Scan for the cell matching the given text and deliver its (x, y) coordinate at center. 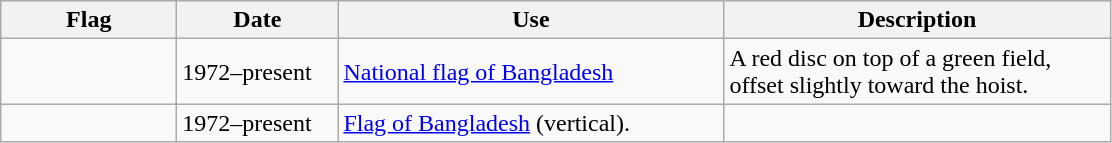
Flag (89, 20)
Use (531, 20)
A red disc on top of a green field, offset slightly toward the hoist. (917, 72)
Flag of Bangladesh (vertical). (531, 123)
Date (258, 20)
Description (917, 20)
National flag of Bangladesh (531, 72)
